Return (x, y) of the center of cell containing provided text 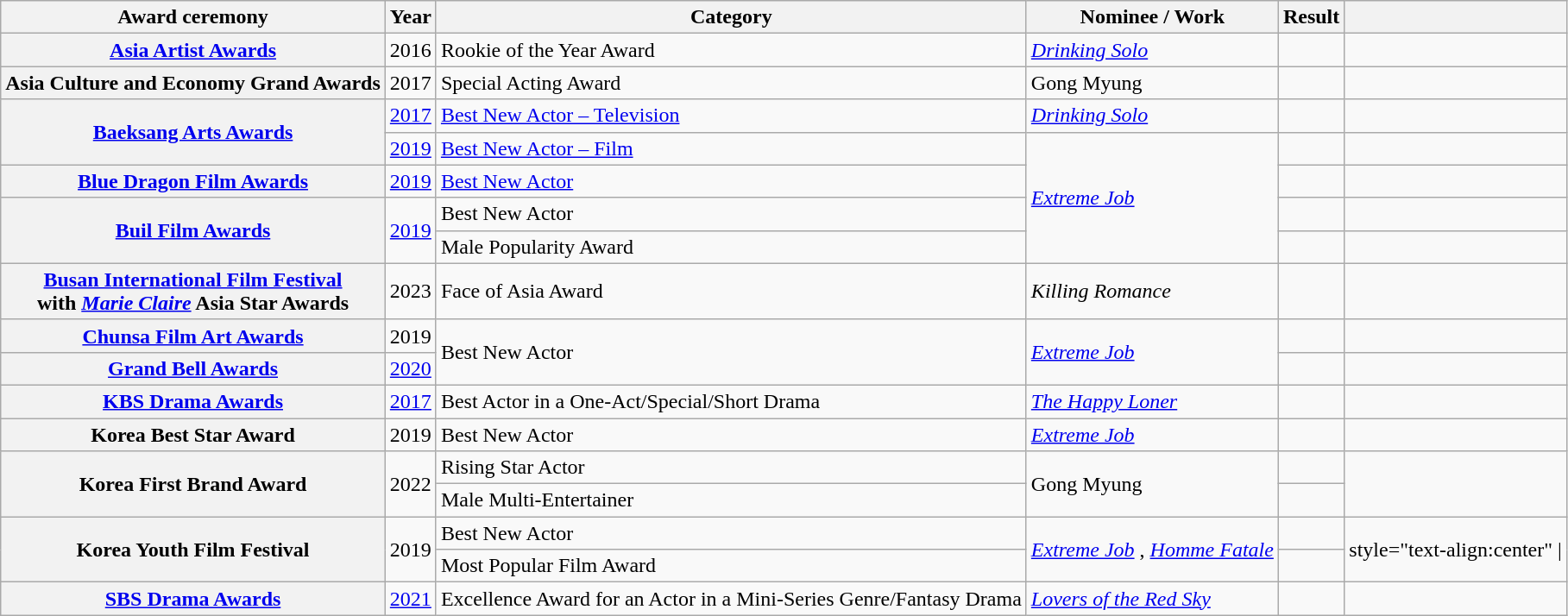
Extreme Job , Homme Fatale (1152, 550)
Korea Best Star Award (193, 434)
Busan International Film Festivalwith Marie Claire Asia Star Awards (193, 292)
Result (1311, 17)
Special Acting Award (731, 83)
Most Popular Film Award (731, 566)
SBS Drama Awards (193, 599)
2016 (411, 50)
2022 (411, 484)
Award ceremony (193, 17)
Rookie of the Year Award (731, 50)
Korea Youth Film Festival (193, 550)
Asia Culture and Economy Grand Awards (193, 83)
2021 (411, 599)
Buil Film Awards (193, 230)
The Happy Loner (1152, 401)
KBS Drama Awards (193, 401)
Face of Asia Award (731, 292)
Nominee / Work (1152, 17)
Year (411, 17)
Chunsa Film Art Awards (193, 336)
Male Multi-Entertainer (731, 500)
Best New Actor – Television (731, 116)
Grand Bell Awards (193, 368)
Rising Star Actor (731, 468)
2020 (411, 368)
Killing Romance (1152, 292)
Category (731, 17)
Best New Actor – Film (731, 148)
Baeksang Arts Awards (193, 132)
Excellence Award for an Actor in a Mini-Series Genre/Fantasy Drama (731, 599)
Best Actor in a One-Act/Special/Short Drama (731, 401)
style="text-align:center" | (1456, 550)
Asia Artist Awards (193, 50)
Blue Dragon Film Awards (193, 181)
Korea First Brand Award (193, 484)
Lovers of the Red Sky (1152, 599)
2023 (411, 292)
Male Popularity Award (731, 247)
